Determine the [x, y] coordinate at the center of the cell enclosing the given text.  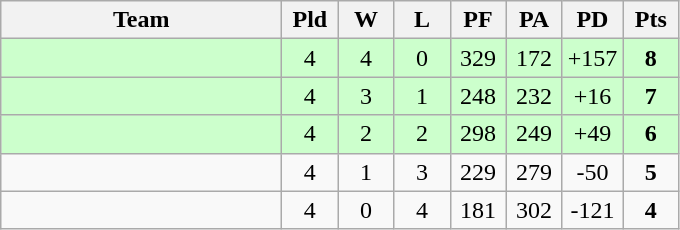
PF [478, 20]
Pld [310, 20]
181 [478, 210]
PD [592, 20]
+16 [592, 96]
5 [651, 172]
232 [534, 96]
+49 [592, 134]
279 [534, 172]
302 [534, 210]
-50 [592, 172]
Pts [651, 20]
6 [651, 134]
172 [534, 58]
248 [478, 96]
329 [478, 58]
+157 [592, 58]
8 [651, 58]
PA [534, 20]
7 [651, 96]
229 [478, 172]
Team [142, 20]
-121 [592, 210]
249 [534, 134]
W [366, 20]
L [422, 20]
298 [478, 134]
